Provide the (X, Y) coordinate of the cell's center where the given text is located.  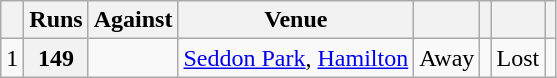
Against (133, 20)
Venue (296, 20)
Seddon Park, Hamilton (296, 58)
Away (447, 58)
Runs (56, 20)
149 (56, 58)
Lost (518, 58)
1 (12, 58)
